Determine the [x, y] coordinate at the center of the cell enclosing the given text.  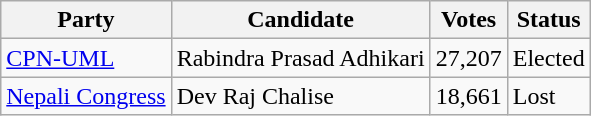
27,207 [468, 58]
Rabindra Prasad Adhikari [300, 58]
Elected [548, 58]
Votes [468, 20]
Dev Raj Chalise [300, 96]
Lost [548, 96]
Party [86, 20]
18,661 [468, 96]
Status [548, 20]
CPN-UML [86, 58]
Candidate [300, 20]
Nepali Congress [86, 96]
